For the text-containing cell, return its midpoint in [X, Y] coordinate format. 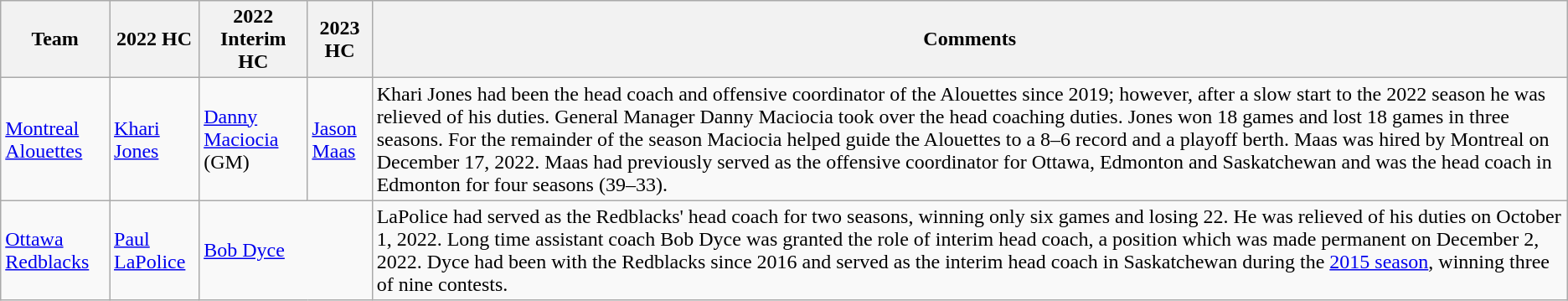
Danny Maciocia (GM) [253, 139]
2023 HC [340, 39]
Jason Maas [340, 139]
Bob Dyce [286, 250]
Comments [970, 39]
Team [55, 39]
2022 Interim HC [253, 39]
Ottawa Redblacks [55, 250]
Montreal Alouettes [55, 139]
Khari Jones [154, 139]
Paul LaPolice [154, 250]
2022 HC [154, 39]
